From the cell containing the given text, extract its center point as [X, Y] coordinate. 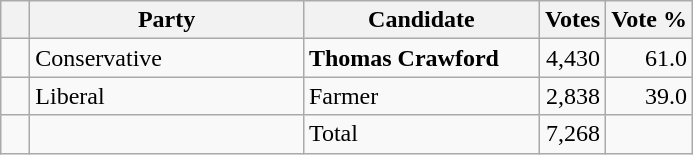
Thomas Crawford [421, 58]
7,268 [572, 134]
4,430 [572, 58]
Farmer [421, 96]
Vote % [650, 20]
Party [167, 20]
Total [421, 134]
2,838 [572, 96]
61.0 [650, 58]
39.0 [650, 96]
Liberal [167, 96]
Votes [572, 20]
Candidate [421, 20]
Conservative [167, 58]
